Pinpoint the cell where the given text exists, returning its [x, y] midpoint coordinate. 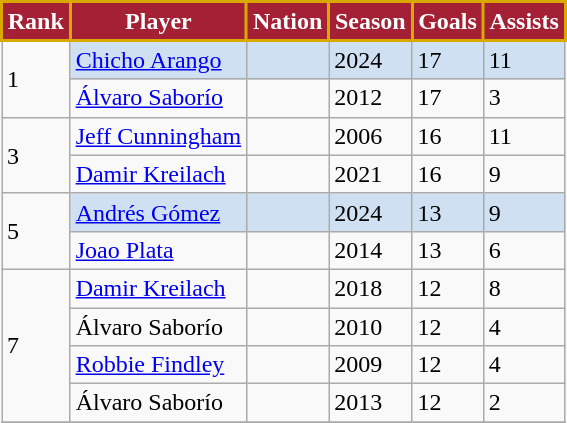
Season [370, 21]
1 [36, 78]
Robbie Findley [158, 365]
2009 [370, 365]
Joao Plata [158, 250]
8 [524, 288]
2010 [370, 327]
Andrés Gómez [158, 212]
Rank [36, 21]
Jeff Cunningham [158, 136]
2012 [370, 98]
2006 [370, 136]
2014 [370, 250]
2 [524, 403]
Chicho Arango [158, 60]
Nation [288, 21]
6 [524, 250]
Player [158, 21]
Assists [524, 21]
2021 [370, 174]
7 [36, 345]
2013 [370, 403]
5 [36, 231]
Goals [448, 21]
2018 [370, 288]
